Locate the cell with the specified text and output its (x, y) center coordinate. 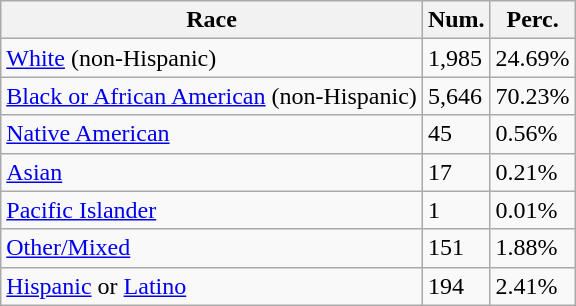
151 (456, 248)
194 (456, 286)
Num. (456, 20)
1,985 (456, 58)
0.21% (532, 172)
1.88% (532, 248)
Race (212, 20)
Asian (212, 172)
5,646 (456, 96)
Black or African American (non-Hispanic) (212, 96)
Hispanic or Latino (212, 286)
0.01% (532, 210)
Pacific Islander (212, 210)
0.56% (532, 134)
White (non-Hispanic) (212, 58)
24.69% (532, 58)
Perc. (532, 20)
45 (456, 134)
17 (456, 172)
Other/Mixed (212, 248)
1 (456, 210)
2.41% (532, 286)
70.23% (532, 96)
Native American (212, 134)
